Find where the given text appears and provide that cell's center as [X, Y] coordinate. 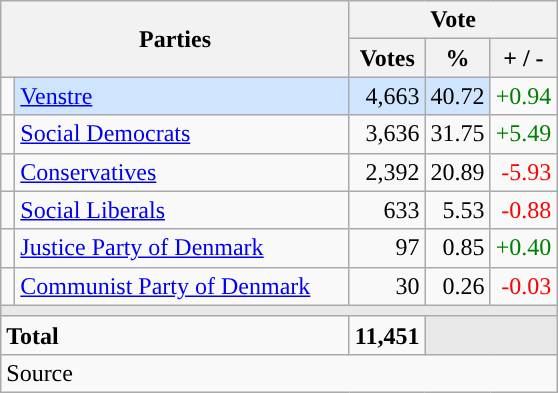
97 [387, 248]
Justice Party of Denmark [182, 248]
30 [387, 286]
Total [176, 335]
-0.88 [524, 210]
% [458, 58]
+0.40 [524, 248]
Votes [387, 58]
+5.49 [524, 134]
Venstre [182, 96]
20.89 [458, 172]
Parties [176, 39]
11,451 [387, 335]
-0.03 [524, 286]
0.26 [458, 286]
+0.94 [524, 96]
Communist Party of Denmark [182, 286]
0.85 [458, 248]
633 [387, 210]
40.72 [458, 96]
Vote [452, 20]
Social Liberals [182, 210]
31.75 [458, 134]
+ / - [524, 58]
Source [279, 373]
4,663 [387, 96]
-5.93 [524, 172]
2,392 [387, 172]
3,636 [387, 134]
Social Democrats [182, 134]
5.53 [458, 210]
Conservatives [182, 172]
